Return [X, Y] of the center of cell containing provided text 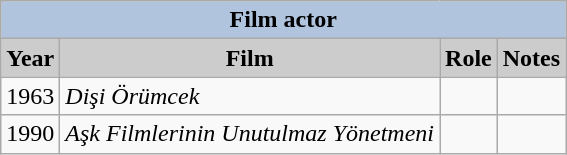
Film actor [284, 20]
Role [469, 58]
Year [30, 58]
1990 [30, 134]
1963 [30, 96]
Dişi Örümcek [250, 96]
Aşk Filmlerinin Unutulmaz Yönetmeni [250, 134]
Film [250, 58]
Notes [531, 58]
